Detect which cell encompasses the target text, then output its [X, Y] center coordinate. 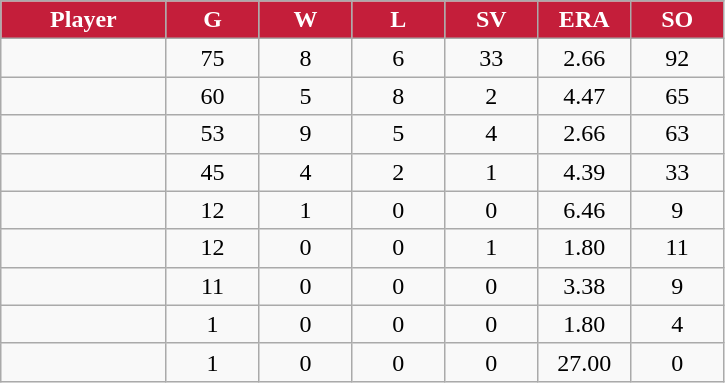
L [398, 20]
G [212, 20]
W [306, 20]
6 [398, 58]
45 [212, 172]
53 [212, 134]
SV [492, 20]
63 [678, 134]
SO [678, 20]
ERA [584, 20]
6.46 [584, 210]
60 [212, 96]
65 [678, 96]
4.47 [584, 96]
Player [84, 20]
27.00 [584, 362]
75 [212, 58]
4.39 [584, 172]
92 [678, 58]
3.38 [584, 286]
